From the cell containing the given text, extract its center point as [x, y] coordinate. 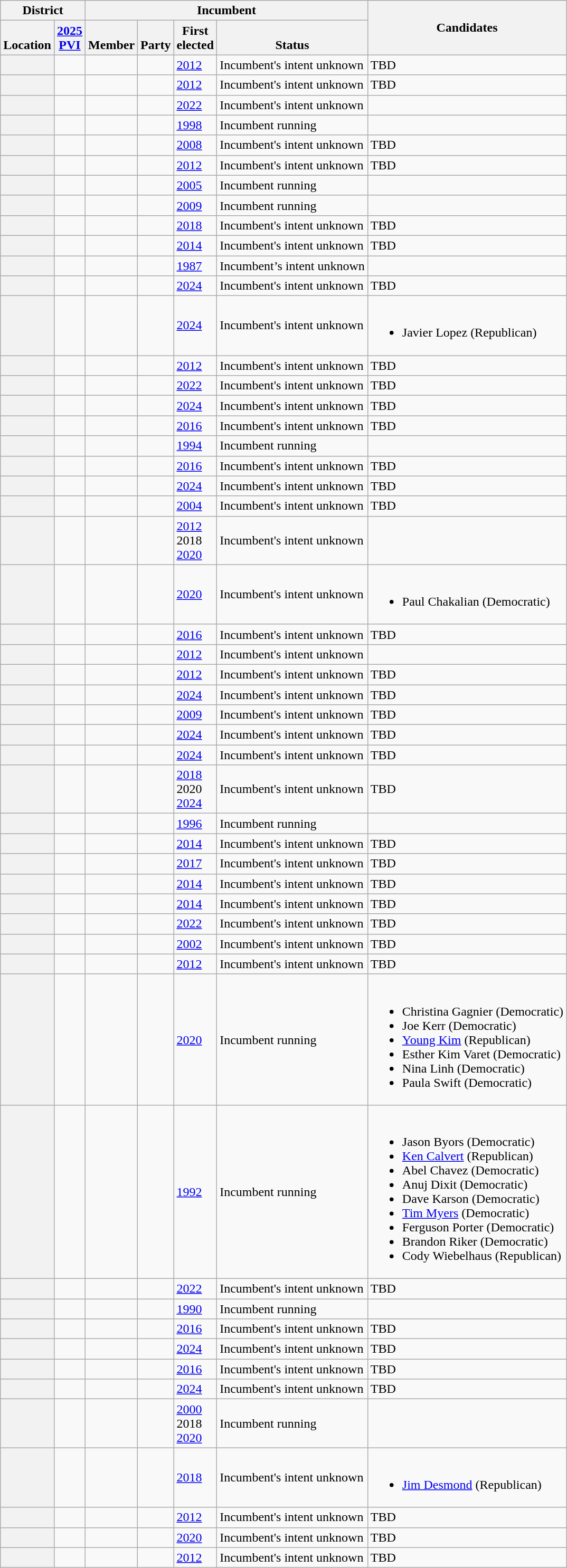
Status [292, 38]
2004 [195, 506]
2025PVI [70, 38]
Paul Chakalian (Democratic) [467, 594]
Jim Desmond (Republican) [467, 1477]
2017 [195, 864]
Location [27, 38]
1998 [195, 125]
2002 [195, 944]
1990 [195, 1309]
20122018 2020 [195, 540]
2008 [195, 145]
Incumbent [227, 11]
Javier Lopez (Republican) [467, 326]
1992 [195, 1191]
Candidates [467, 27]
Member [112, 38]
1994 [195, 446]
20182020 2024 [195, 789]
Incumbent’s intent unknown [292, 265]
Firstelected [195, 38]
2005 [195, 185]
Party [156, 38]
1987 [195, 265]
20002018 2020 [195, 1423]
District [43, 11]
Christina Gagnier (Democratic)Joe Kerr (Democratic)Young Kim (Republican)Esther Kim Varet (Democratic)Nina Linh (Democratic)Paula Swift (Democratic) [467, 1039]
1996 [195, 824]
